Extract the [X, Y] coordinate from the center of the cell holding the provided text.  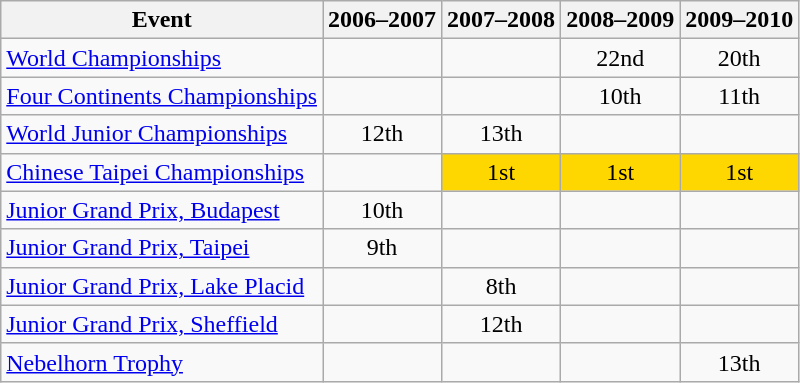
Junior Grand Prix, Lake Placid [162, 286]
2008–2009 [620, 20]
2007–2008 [502, 20]
Junior Grand Prix, Budapest [162, 210]
8th [502, 286]
Nebelhorn Trophy [162, 362]
Junior Grand Prix, Sheffield [162, 324]
11th [740, 96]
Event [162, 20]
Junior Grand Prix, Taipei [162, 248]
Chinese Taipei Championships [162, 172]
Four Continents Championships [162, 96]
2006–2007 [382, 20]
20th [740, 58]
World Junior Championships [162, 134]
2009–2010 [740, 20]
22nd [620, 58]
World Championships [162, 58]
9th [382, 248]
